Capture the cell that displays the provided text and extract its (X, Y) central coordinate. 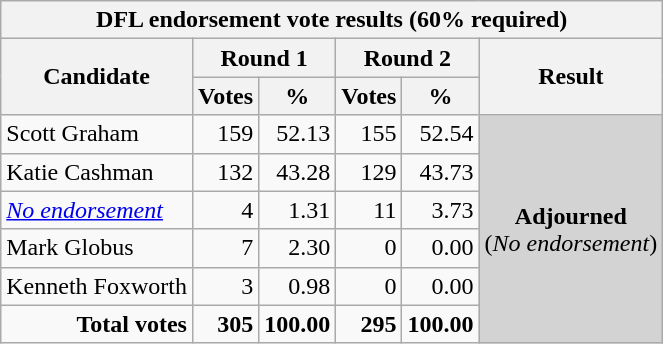
295 (369, 324)
2.30 (298, 248)
43.28 (298, 172)
52.54 (440, 134)
305 (225, 324)
11 (369, 210)
132 (225, 172)
1.31 (298, 210)
Kenneth Foxworth (97, 286)
4 (225, 210)
Adjourned(No endorsement) (571, 229)
DFL endorsement vote results (60% required) (332, 20)
Mark Globus (97, 248)
Total votes (97, 324)
3.73 (440, 210)
52.13 (298, 134)
43.73 (440, 172)
3 (225, 286)
159 (225, 134)
Katie Cashman (97, 172)
Round 2 (408, 58)
Result (571, 77)
155 (369, 134)
129 (369, 172)
No endorsement (97, 210)
Scott Graham (97, 134)
Round 1 (264, 58)
0.98 (298, 286)
7 (225, 248)
Candidate (97, 77)
